Identify which cell holds the provided text, then report its [x, y] central coordinate. 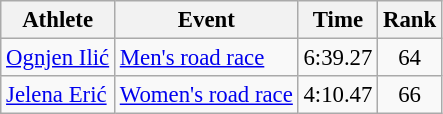
Athlete [58, 20]
6:39.27 [338, 58]
Ognjen Ilić [58, 58]
Rank [410, 20]
Men's road race [206, 58]
66 [410, 95]
Event [206, 20]
Jelena Erić [58, 95]
64 [410, 58]
Time [338, 20]
4:10.47 [338, 95]
Women's road race [206, 95]
